Return the (x, y) coordinate for the center point of the cell that contains the specified text.  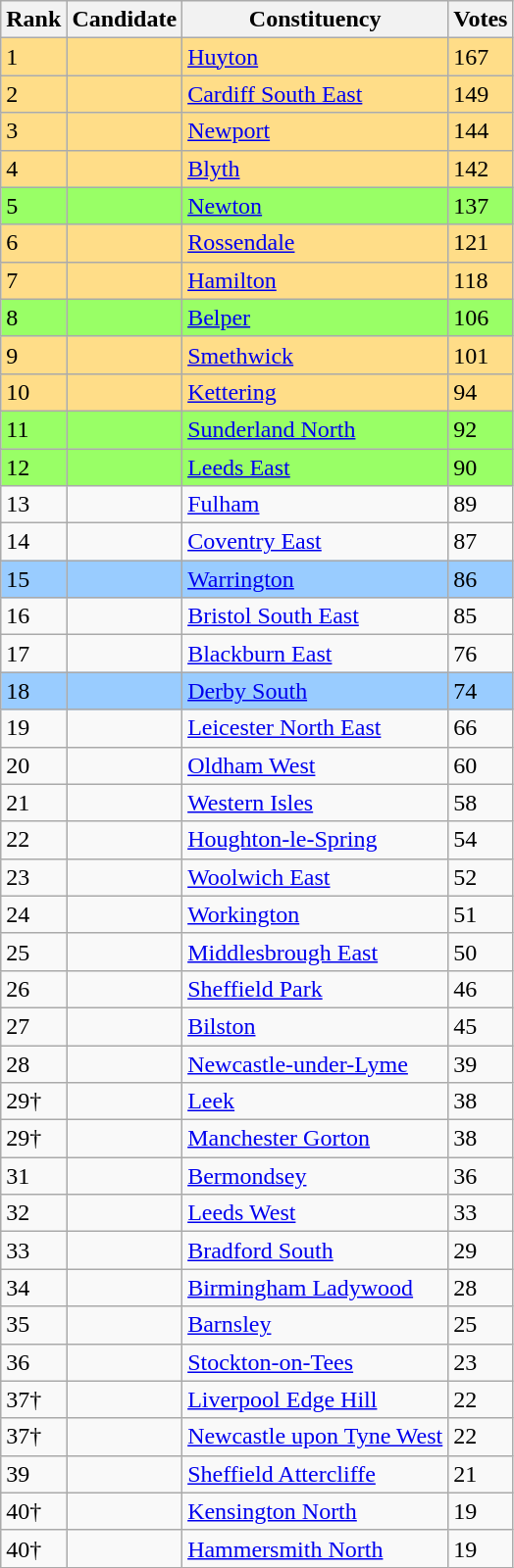
7 (33, 280)
86 (481, 579)
Sheffield Park (316, 989)
12 (33, 467)
137 (481, 206)
10 (33, 392)
101 (481, 355)
Warrington (316, 579)
Rossendale (316, 243)
Candidate (125, 20)
Leeds West (316, 1213)
Bermondsey (316, 1176)
Kensington North (316, 1511)
Votes (481, 20)
Stockton-on-Tees (316, 1362)
45 (481, 1026)
Belper (316, 318)
14 (33, 542)
121 (481, 243)
Huyton (316, 57)
11 (33, 429)
27 (33, 1026)
90 (481, 467)
Newton (316, 206)
Kettering (316, 392)
46 (481, 989)
Coventry East (316, 542)
8 (33, 318)
Smethwick (316, 355)
18 (33, 691)
Blyth (316, 169)
Hammersmith North (316, 1548)
Birmingham Ladywood (316, 1288)
20 (33, 765)
Leicester North East (316, 728)
144 (481, 131)
5 (33, 206)
89 (481, 505)
Constituency (316, 20)
Newport (316, 131)
Blackburn East (316, 654)
35 (33, 1325)
13 (33, 505)
Woolwich East (316, 877)
Workington (316, 914)
60 (481, 765)
Hamilton (316, 280)
142 (481, 169)
118 (481, 280)
1 (33, 57)
9 (33, 355)
52 (481, 877)
Derby South (316, 691)
Manchester Gorton (316, 1139)
94 (481, 392)
32 (33, 1213)
29 (481, 1250)
Leeds East (316, 467)
Sheffield Attercliffe (316, 1474)
106 (481, 318)
Barnsley (316, 1325)
26 (33, 989)
85 (481, 616)
87 (481, 542)
Houghton-le-Spring (316, 840)
Newcastle-under-Lyme (316, 1063)
34 (33, 1288)
58 (481, 803)
31 (33, 1176)
Cardiff South East (316, 94)
6 (33, 243)
24 (33, 914)
Middlesbrough East (316, 952)
Bilston (316, 1026)
Bristol South East (316, 616)
3 (33, 131)
17 (33, 654)
92 (481, 429)
Newcastle upon Tyne West (316, 1437)
Rank (33, 20)
Oldham West (316, 765)
74 (481, 691)
2 (33, 94)
Sunderland North (316, 429)
Liverpool Edge Hill (316, 1399)
50 (481, 952)
54 (481, 840)
15 (33, 579)
76 (481, 654)
16 (33, 616)
Leek (316, 1102)
Western Isles (316, 803)
Bradford South (316, 1250)
167 (481, 57)
66 (481, 728)
149 (481, 94)
51 (481, 914)
Fulham (316, 505)
4 (33, 169)
